Output the (X, Y) coordinate of the center of the cell containing the given text.  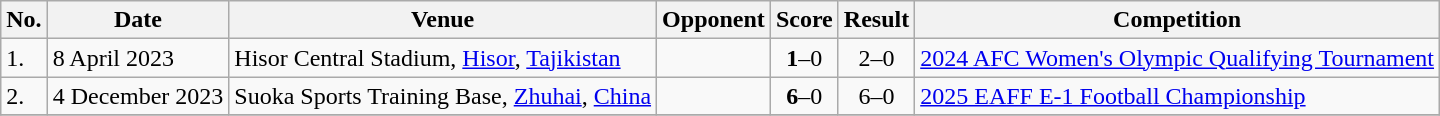
2. (24, 96)
4 December 2023 (138, 96)
Competition (1178, 20)
8 April 2023 (138, 58)
No. (24, 20)
Opponent (714, 20)
Result (876, 20)
2–0 (876, 58)
Suoka Sports Training Base, Zhuhai, China (443, 96)
1. (24, 58)
2024 AFC Women's Olympic Qualifying Tournament (1178, 58)
Hisor Central Stadium, Hisor, Tajikistan (443, 58)
2025 EAFF E-1 Football Championship (1178, 96)
Date (138, 20)
Score (804, 20)
Venue (443, 20)
1–0 (804, 58)
